Determine the [X, Y] coordinate at the center of the cell enclosing the given text.  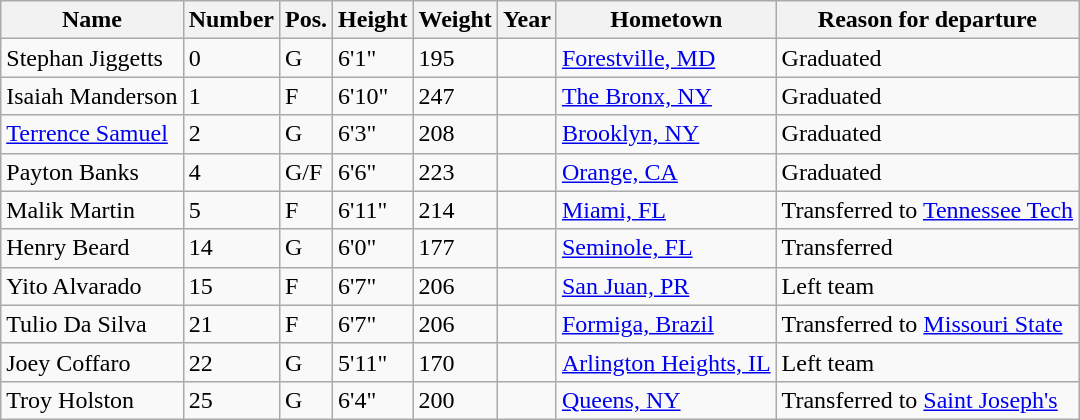
Formiga, Brazil [666, 324]
214 [455, 210]
Year [526, 20]
14 [231, 248]
6'0" [373, 248]
Orange, CA [666, 172]
Reason for departure [928, 20]
25 [231, 400]
Queens, NY [666, 400]
Malik Martin [92, 210]
6'6" [373, 172]
San Juan, PR [666, 286]
Troy Holston [92, 400]
G/F [306, 172]
21 [231, 324]
1 [231, 96]
Terrence Samuel [92, 134]
Height [373, 20]
Transferred to Saint Joseph's [928, 400]
5 [231, 210]
6'1" [373, 58]
Arlington Heights, IL [666, 362]
0 [231, 58]
Transferred [928, 248]
200 [455, 400]
15 [231, 286]
Transferred to Tennessee Tech [928, 210]
Seminole, FL [666, 248]
Brooklyn, NY [666, 134]
Transferred to Missouri State [928, 324]
6'3" [373, 134]
195 [455, 58]
4 [231, 172]
6'11" [373, 210]
Yito Alvarado [92, 286]
2 [231, 134]
Number [231, 20]
Pos. [306, 20]
247 [455, 96]
Name [92, 20]
170 [455, 362]
Weight [455, 20]
Tulio Da Silva [92, 324]
6'4" [373, 400]
Hometown [666, 20]
Joey Coffaro [92, 362]
Isaiah Manderson [92, 96]
5'11" [373, 362]
Stephan Jiggetts [92, 58]
223 [455, 172]
Henry Beard [92, 248]
177 [455, 248]
208 [455, 134]
Payton Banks [92, 172]
Forestville, MD [666, 58]
6'10" [373, 96]
Miami, FL [666, 210]
22 [231, 362]
The Bronx, NY [666, 96]
